Locate the cell with the specified text and output its [x, y] center coordinate. 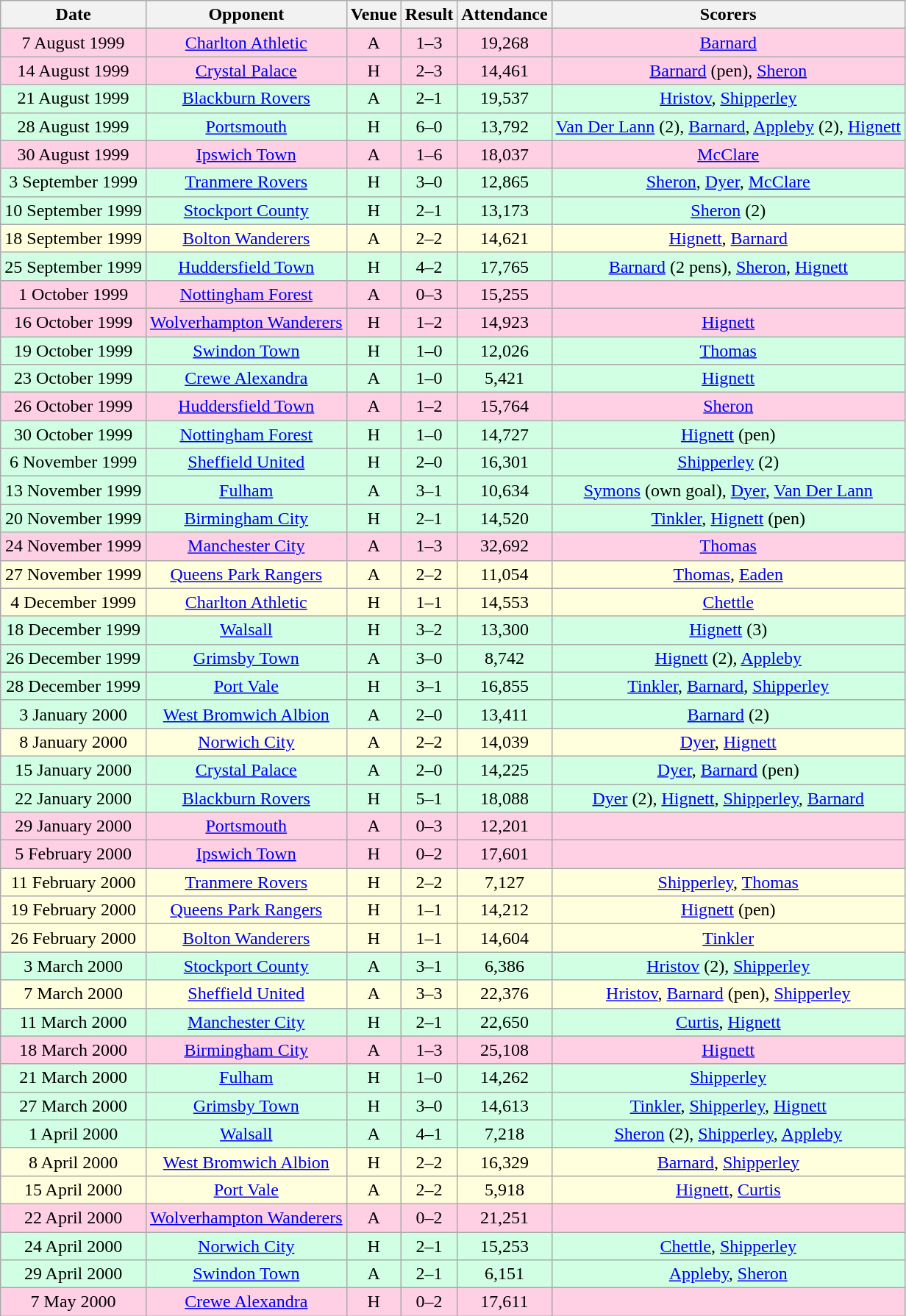
3–2 [429, 630]
Barnard (pen), Sheron [728, 71]
6,386 [504, 966]
14,553 [504, 602]
7,218 [504, 1134]
Tinkler, Barnard, Shipperley [728, 686]
17,765 [504, 266]
21 August 1999 [74, 99]
Dyer (2), Hignett, Shipperley, Barnard [728, 798]
Chettle [728, 602]
Dyer, Hignett [728, 742]
23 October 1999 [74, 379]
4–1 [429, 1134]
28 December 1999 [74, 686]
Sheron [728, 407]
30 October 1999 [74, 435]
5–1 [429, 798]
Hristov, Shipperley [728, 99]
14,212 [504, 910]
28 August 1999 [74, 126]
17,601 [504, 854]
25 September 1999 [74, 266]
26 October 1999 [74, 407]
3 March 2000 [74, 966]
18,088 [504, 798]
Attendance [504, 15]
15,253 [504, 1246]
14,262 [504, 1078]
14,604 [504, 938]
1–6 [429, 154]
24 November 1999 [74, 546]
5,918 [504, 1190]
Date [74, 15]
13,173 [504, 210]
Thomas, Eaden [728, 574]
21 March 2000 [74, 1078]
Curtis, Hignett [728, 1022]
11,054 [504, 574]
29 January 2000 [74, 826]
20 November 1999 [74, 518]
14,461 [504, 71]
30 August 1999 [74, 154]
16,301 [504, 462]
Hignett, Curtis [728, 1190]
4–2 [429, 266]
22,376 [504, 994]
18,037 [504, 154]
Appleby, Sheron [728, 1274]
27 March 2000 [74, 1106]
11 February 2000 [74, 882]
Result [429, 15]
19 October 1999 [74, 351]
Shipperley, Thomas [728, 882]
12,201 [504, 826]
7 August 1999 [74, 43]
16,855 [504, 686]
25,108 [504, 1050]
15 January 2000 [74, 770]
15,255 [504, 294]
22,650 [504, 1022]
7 March 2000 [74, 994]
Chettle, Shipperley [728, 1246]
26 December 1999 [74, 658]
7,127 [504, 882]
14,923 [504, 322]
Hristov, Barnard (pen), Shipperley [728, 994]
Symons (own goal), Dyer, Van Der Lann [728, 490]
Hristov (2), Shipperley [728, 966]
12,026 [504, 351]
Opponent [246, 15]
32,692 [504, 546]
Dyer, Barnard (pen) [728, 770]
14,727 [504, 435]
1 October 1999 [74, 294]
19,537 [504, 99]
15,764 [504, 407]
8,742 [504, 658]
13,792 [504, 126]
Venue [374, 15]
27 November 1999 [74, 574]
24 April 2000 [74, 1246]
14,621 [504, 238]
Tinkler [728, 938]
Shipperley [728, 1078]
22 January 2000 [74, 798]
Barnard (2) [728, 714]
13,300 [504, 630]
22 April 2000 [74, 1217]
Tinkler, Shipperley, Hignett [728, 1106]
Sheron (2), Shipperley, Appleby [728, 1134]
15 April 2000 [74, 1190]
12,865 [504, 182]
13,411 [504, 714]
Barnard (2 pens), Sheron, Hignett [728, 266]
7 May 2000 [74, 1302]
8 April 2000 [74, 1162]
16 October 1999 [74, 322]
26 February 2000 [74, 938]
McClare [728, 154]
5,421 [504, 379]
Sheron, Dyer, McClare [728, 182]
Tinkler, Hignett (pen) [728, 518]
18 March 2000 [74, 1050]
Barnard, Shipperley [728, 1162]
19,268 [504, 43]
18 December 1999 [74, 630]
Hignett (3) [728, 630]
5 February 2000 [74, 854]
Van Der Lann (2), Barnard, Appleby (2), Hignett [728, 126]
18 September 1999 [74, 238]
Barnard [728, 43]
21,251 [504, 1217]
14,613 [504, 1106]
1 April 2000 [74, 1134]
6,151 [504, 1274]
3 September 1999 [74, 182]
3–3 [429, 994]
2–3 [429, 71]
11 March 2000 [74, 1022]
29 April 2000 [74, 1274]
16,329 [504, 1162]
19 February 2000 [74, 910]
14,225 [504, 770]
17,611 [504, 1302]
Scorers [728, 15]
3 January 2000 [74, 714]
6–0 [429, 126]
6 November 1999 [74, 462]
Hignett (2), Appleby [728, 658]
14,039 [504, 742]
13 November 1999 [74, 490]
8 January 2000 [74, 742]
10,634 [504, 490]
14,520 [504, 518]
Shipperley (2) [728, 462]
14 August 1999 [74, 71]
10 September 1999 [74, 210]
Hignett, Barnard [728, 238]
Sheron (2) [728, 210]
4 December 1999 [74, 602]
